Extract the (x, y) coordinate from the center of the cell holding the provided text.  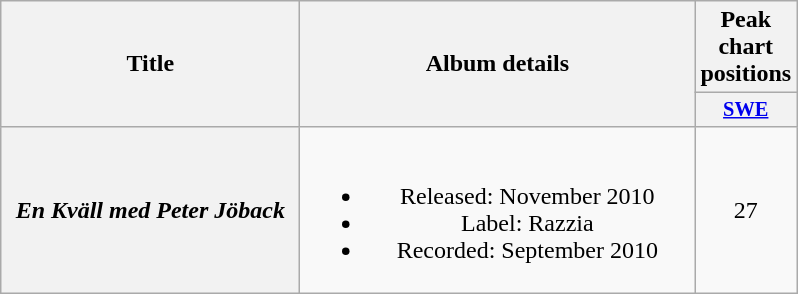
Released: November 2010Label: RazziaRecorded: September 2010 (498, 210)
SWE (746, 110)
27 (746, 210)
Title (150, 64)
Album details (498, 64)
Peak chartpositions (746, 47)
En Kväll med Peter Jöback (150, 210)
